Identify which cell holds the provided text, then report its (x, y) central coordinate. 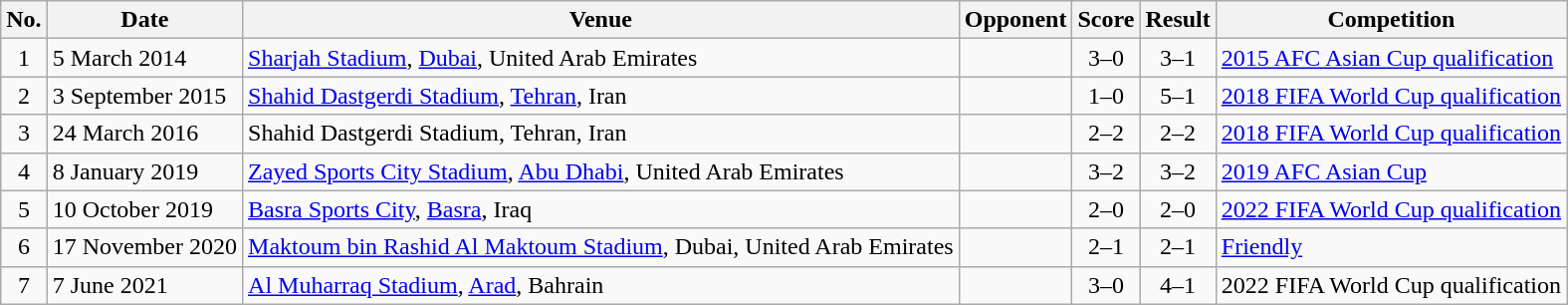
4–1 (1178, 285)
Maktoum bin Rashid Al Maktoum Stadium, Dubai, United Arab Emirates (601, 247)
4 (24, 171)
Venue (601, 20)
Al Muharraq Stadium, Arad, Bahrain (601, 285)
1–0 (1106, 96)
7 June 2021 (144, 285)
17 November 2020 (144, 247)
3 September 2015 (144, 96)
24 March 2016 (144, 134)
Opponent (1015, 20)
2 (24, 96)
3–1 (1178, 58)
Sharjah Stadium, Dubai, United Arab Emirates (601, 58)
No. (24, 20)
Result (1178, 20)
10 October 2019 (144, 209)
7 (24, 285)
8 January 2019 (144, 171)
Basra Sports City, Basra, Iraq (601, 209)
Zayed Sports City Stadium, Abu Dhabi, United Arab Emirates (601, 171)
Score (1106, 20)
5–1 (1178, 96)
Friendly (1391, 247)
Competition (1391, 20)
1 (24, 58)
6 (24, 247)
3 (24, 134)
Date (144, 20)
5 (24, 209)
2019 AFC Asian Cup (1391, 171)
5 March 2014 (144, 58)
2015 AFC Asian Cup qualification (1391, 58)
